Pinpoint the cell where the given text exists, returning its (X, Y) midpoint coordinate. 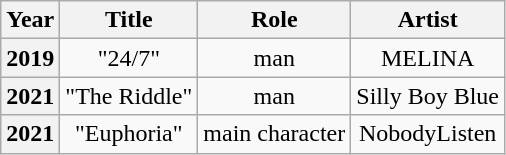
"The Riddle" (129, 96)
Year (30, 20)
Title (129, 20)
NobodyListen (428, 134)
"24/7" (129, 58)
main character (274, 134)
MELINA (428, 58)
Role (274, 20)
2019 (30, 58)
Artist (428, 20)
"Euphoria" (129, 134)
Silly Boy Blue (428, 96)
